Extract the [X, Y] coordinate from the center of the cell holding the provided text.  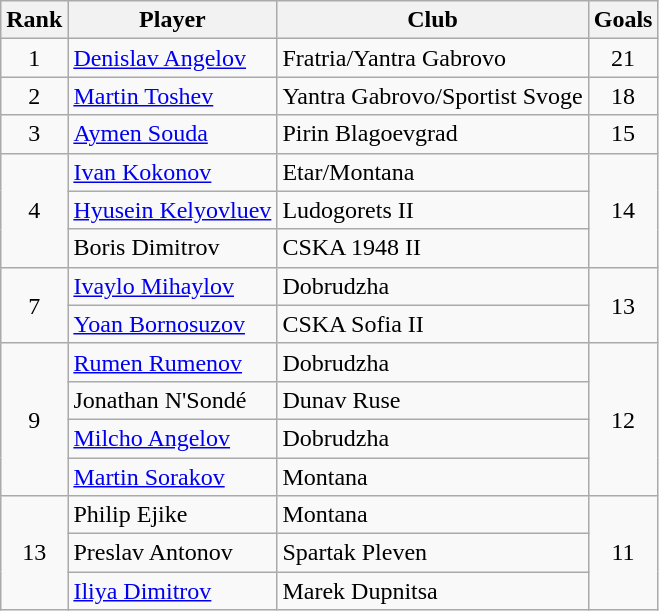
7 [34, 305]
CSKA Sofia II [432, 324]
Milcho Angelov [172, 438]
Denislav Angelov [172, 58]
Pirin Blagoevgrad [432, 134]
18 [623, 96]
3 [34, 134]
15 [623, 134]
Ivaylo Mihaylov [172, 286]
CSKA 1948 II [432, 248]
Martin Toshev [172, 96]
Goals [623, 20]
Etar/Montana [432, 172]
Ludogorets II [432, 210]
Marek Dupnitsa [432, 591]
Yantra Gabrovo/Sportist Svoge [432, 96]
Player [172, 20]
Jonathan N'Sondé [172, 400]
Yoan Bornosuzov [172, 324]
Iliya Dimitrov [172, 591]
12 [623, 419]
2 [34, 96]
14 [623, 210]
21 [623, 58]
Hyusein Kelyovluev [172, 210]
Club [432, 20]
Rank [34, 20]
Martin Sorakov [172, 477]
Philip Ejike [172, 515]
Preslav Antonov [172, 553]
4 [34, 210]
Dunav Ruse [432, 400]
Aymen Souda [172, 134]
11 [623, 553]
Ivan Kokonov [172, 172]
1 [34, 58]
Rumen Rumenov [172, 362]
Fratria/Yantra Gabrovo [432, 58]
Boris Dimitrov [172, 248]
Spartak Pleven [432, 553]
9 [34, 419]
